For the text-containing cell, return its midpoint in [x, y] coordinate format. 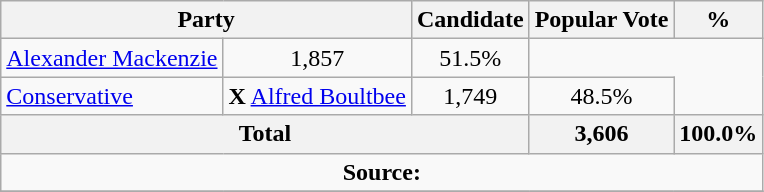
Party [206, 20]
Source: [382, 172]
3,606 [602, 134]
Total [265, 134]
Candidate [470, 20]
48.5% [602, 96]
Conservative [112, 96]
51.5% [470, 58]
1,857 [317, 58]
1,749 [470, 96]
Popular Vote [602, 20]
Alexander Mackenzie [112, 58]
100.0% [718, 134]
% [718, 20]
X Alfred Boultbee [317, 96]
